Search for the cell housing the specified text and yield its (x, y) center coordinate. 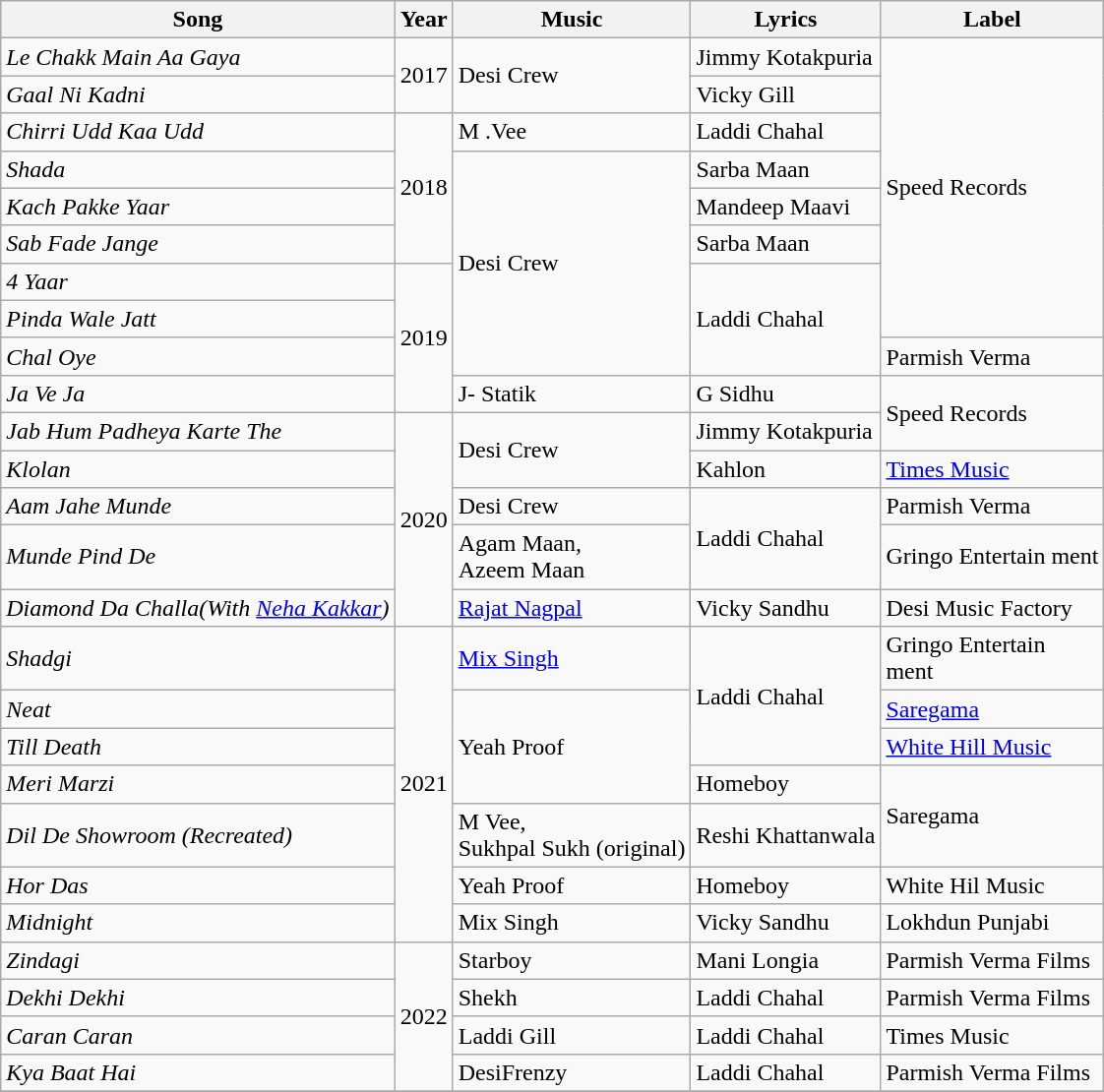
Aam Jahe Munde (198, 507)
Lyrics (785, 20)
Chal Oye (198, 356)
2020 (423, 519)
Midnight (198, 923)
Ja Ve Ja (198, 394)
Caran Caran (198, 1035)
Reshi Khattanwala (785, 834)
Song (198, 20)
Gringo Entertainment (992, 659)
Label (992, 20)
Munde Pind De (198, 557)
Diamond Da Challa(With Neha Kakkar) (198, 608)
Kahlon (785, 469)
J- Statik (572, 394)
DesiFrenzy (572, 1072)
2021 (423, 784)
M .Vee (572, 132)
Gaal Ni Kadni (198, 94)
Lokhdun Punjabi (992, 923)
Starboy (572, 960)
Music (572, 20)
Pinda Wale Jatt (198, 319)
Gringo Entertain ment (992, 557)
Vicky Gill (785, 94)
Laddi Gill (572, 1035)
Klolan (198, 469)
Jab Hum Padheya Karte The (198, 431)
Till Death (198, 747)
2018 (423, 188)
Neat (198, 709)
Rajat Nagpal (572, 608)
Le Chakk Main Aa Gaya (198, 57)
Chirri Udd Kaa Udd (198, 132)
Shekh (572, 998)
Desi Music Factory (992, 608)
M Vee,Sukhpal Sukh (original) (572, 834)
Zindagi (198, 960)
Meri Marzi (198, 784)
2017 (423, 76)
Shadgi (198, 659)
Shada (198, 169)
Dekhi Dekhi (198, 998)
4 Yaar (198, 281)
Sab Fade Jange (198, 244)
Mani Longia (785, 960)
G Sidhu (785, 394)
White Hil Music (992, 885)
White Hill Music (992, 747)
Mandeep Maavi (785, 207)
Year (423, 20)
2019 (423, 337)
Agam Maan,Azeem Maan (572, 557)
Hor Das (198, 885)
Kach Pakke Yaar (198, 207)
Dil De Showroom (Recreated) (198, 834)
2022 (423, 1016)
Kya Baat Hai (198, 1072)
